Scan for the cell matching the given text and deliver its (X, Y) coordinate at center. 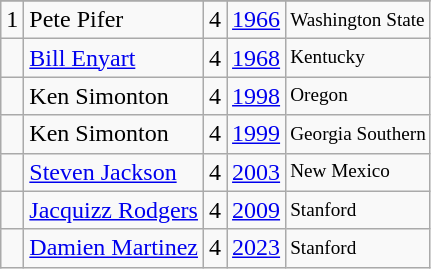
1966 (256, 20)
Jacquizz Rodgers (114, 210)
Georgia Southern (358, 134)
Damien Martinez (114, 248)
1999 (256, 134)
Steven Jackson (114, 172)
2003 (256, 172)
2023 (256, 248)
New Mexico (358, 172)
2009 (256, 210)
Oregon (358, 96)
1968 (256, 58)
Pete Pifer (114, 20)
1 (12, 20)
Bill Enyart (114, 58)
1998 (256, 96)
Kentucky (358, 58)
Washington State (358, 20)
